For the text-containing cell, return its midpoint in [X, Y] coordinate format. 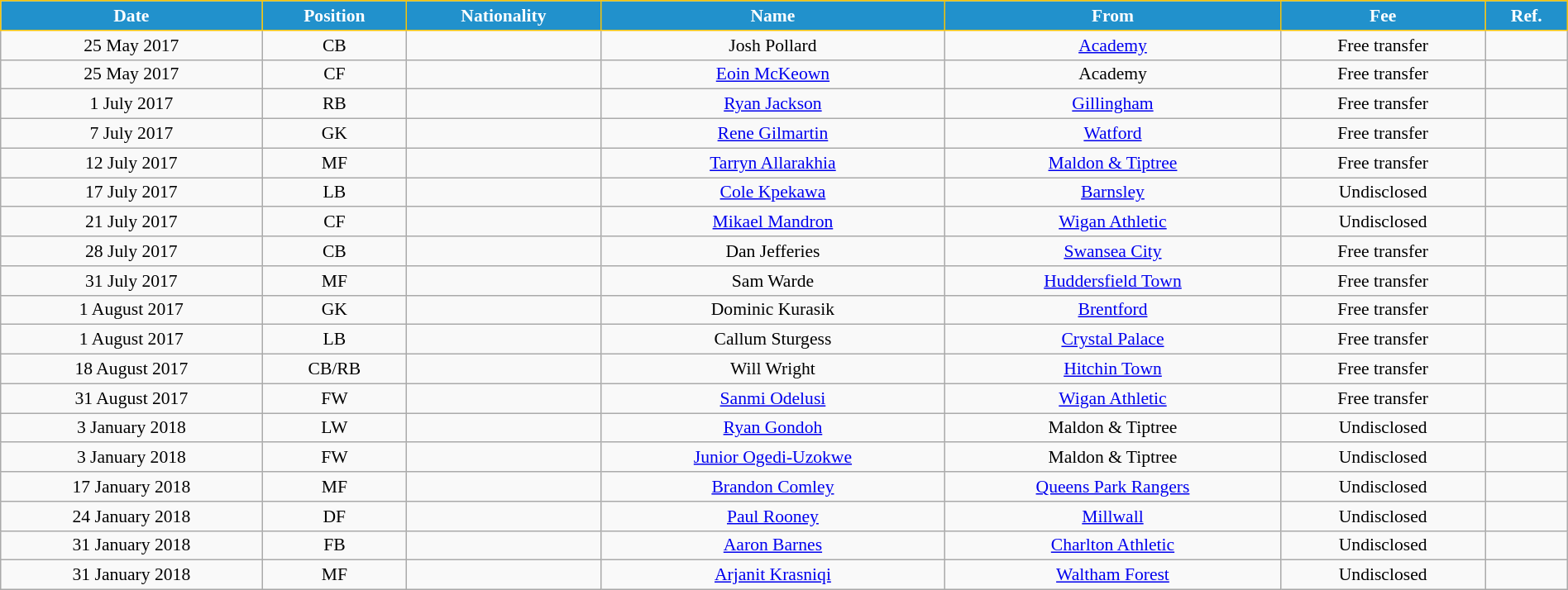
Paul Rooney [772, 516]
Dominic Kurasik [772, 310]
Will Wright [772, 369]
Callum Sturgess [772, 340]
LW [334, 428]
RB [334, 104]
Fee [1383, 16]
Eoin McKeown [772, 74]
Ryan Jackson [772, 104]
Cole Kpekawa [772, 193]
12 July 2017 [131, 163]
Queens Park Rangers [1113, 487]
From [1113, 16]
Aaron Barnes [772, 545]
Arjanit Krasniqi [772, 575]
Crystal Palace [1113, 340]
Swansea City [1113, 251]
17 July 2017 [131, 193]
Nationality [504, 16]
28 July 2017 [131, 251]
Waltham Forest [1113, 575]
Rene Gilmartin [772, 134]
DF [334, 516]
Dan Jefferies [772, 251]
Josh Pollard [772, 45]
Gillingham [1113, 104]
18 August 2017 [131, 369]
Mikael Mandron [772, 222]
Brandon Comley [772, 487]
Charlton Athletic [1113, 545]
17 January 2018 [131, 487]
7 July 2017 [131, 134]
21 July 2017 [131, 222]
Ryan Gondoh [772, 428]
24 January 2018 [131, 516]
Brentford [1113, 310]
Position [334, 16]
Watford [1113, 134]
FB [334, 545]
Name [772, 16]
1 July 2017 [131, 104]
Date [131, 16]
Tarryn Allarakhia [772, 163]
31 July 2017 [131, 281]
Junior Ogedi-Uzokwe [772, 458]
Barnsley [1113, 193]
31 August 2017 [131, 398]
Sanmi Odelusi [772, 398]
Millwall [1113, 516]
Huddersfield Town [1113, 281]
Hitchin Town [1113, 369]
Ref. [1527, 16]
CB/RB [334, 369]
Sam Warde [772, 281]
